Output the [x, y] coordinate of the center of the cell containing the given text.  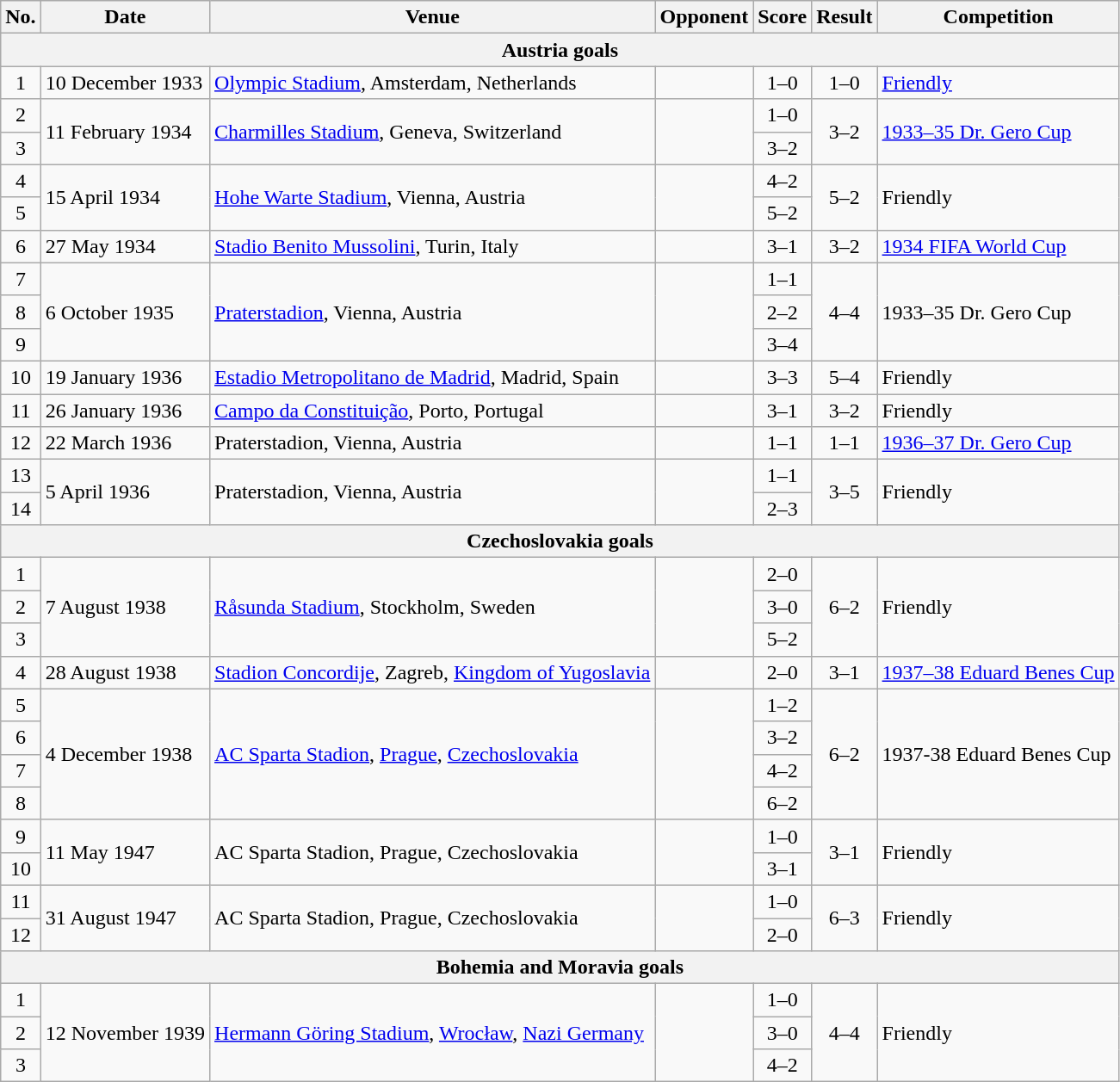
Råsunda Stadium, Stockholm, Sweden [432, 607]
5–4 [845, 377]
Charmilles Stadium, Geneva, Switzerland [432, 132]
Opponent [704, 17]
10 December 1933 [125, 83]
Stadion Concordije, Zagreb, Kingdom of Yugoslavia [432, 672]
11 May 1947 [125, 852]
Stadio Benito Mussolini, Turin, Italy [432, 246]
22 March 1936 [125, 443]
Date [125, 17]
1936–37 Dr. Gero Cup [999, 443]
11 February 1934 [125, 132]
19 January 1936 [125, 377]
Hermann Göring Stadium, Wrocław, Nazi Germany [432, 1033]
Result [845, 17]
3–5 [845, 492]
Bohemia and Moravia goals [560, 968]
13 [21, 476]
1–2 [783, 705]
1934 FIFA World Cup [999, 246]
1937–38 Eduard Benes Cup [999, 672]
4 December 1938 [125, 754]
Olympic Stadium, Amsterdam, Netherlands [432, 83]
Venue [432, 17]
7 August 1938 [125, 607]
Competition [999, 17]
6 October 1935 [125, 312]
Campo da Constituição, Porto, Portugal [432, 411]
31 August 1947 [125, 918]
Estadio Metropolitano de Madrid, Madrid, Spain [432, 377]
28 August 1938 [125, 672]
6–3 [845, 918]
27 May 1934 [125, 246]
3–3 [783, 377]
26 January 1936 [125, 411]
Austria goals [560, 50]
5 April 1936 [125, 492]
12 November 1939 [125, 1033]
Czechoslovakia goals [560, 541]
2–3 [783, 509]
2–2 [783, 312]
3–4 [783, 344]
1937-38 Eduard Benes Cup [999, 754]
No. [21, 17]
Score [783, 17]
Hohe Warte Stadium, Vienna, Austria [432, 197]
15 April 1934 [125, 197]
14 [21, 509]
